Provide the (X, Y) coordinate of the cell's center where the given text is located.  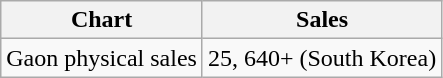
Gaon physical sales (102, 58)
25, 640+ (South Korea) (322, 58)
Chart (102, 20)
Sales (322, 20)
